Return (x, y) of the center of cell containing provided text 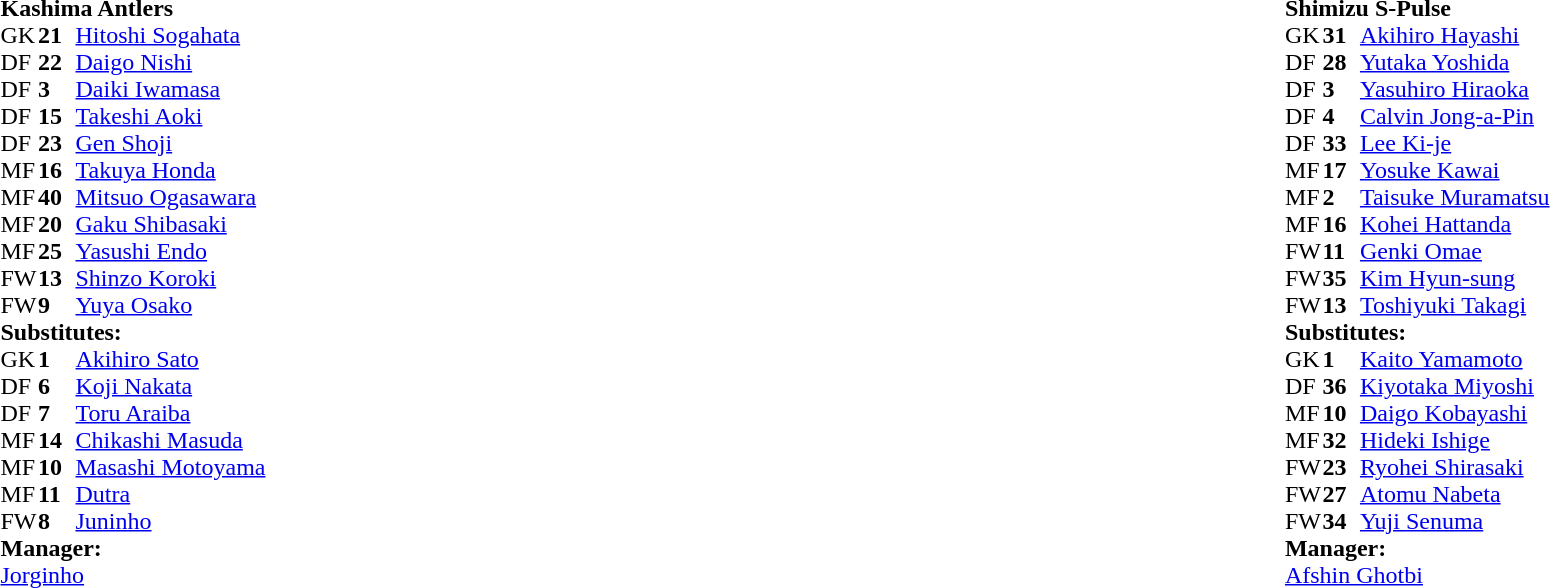
7 (57, 414)
Masashi Motoyama (171, 468)
Yutaka Yoshida (1455, 62)
6 (57, 386)
25 (57, 252)
34 (1341, 522)
Daiki Iwamasa (171, 90)
Akihiro Sato (171, 360)
4 (1341, 116)
Shinzo Koroki (171, 278)
8 (57, 522)
Lee Ki-je (1455, 144)
14 (57, 440)
Atomu Nabeta (1455, 494)
Yuya Osako (171, 306)
Taisuke Muramatsu (1455, 198)
Yasushi Endo (171, 252)
Hideki Ishige (1455, 440)
Kim Hyun-sung (1455, 278)
Takuya Honda (171, 170)
33 (1341, 144)
Gaku Shibasaki (171, 224)
Kiyotaka Miyoshi (1455, 386)
Toru Araiba (171, 414)
28 (1341, 62)
Daigo Kobayashi (1455, 414)
Genki Omae (1455, 252)
9 (57, 306)
40 (57, 198)
Dutra (171, 494)
Daigo Nishi (171, 62)
Chikashi Masuda (171, 440)
Koji Nakata (171, 386)
36 (1341, 386)
35 (1341, 278)
22 (57, 62)
Kaito Yamamoto (1455, 360)
Hitoshi Sogahata (171, 36)
20 (57, 224)
Yosuke Kawai (1455, 170)
2 (1341, 198)
32 (1341, 440)
Takeshi Aoki (171, 116)
Yasuhiro Hiraoka (1455, 90)
Juninho (171, 522)
Calvin Jong-a-Pin (1455, 116)
15 (57, 116)
Gen Shoji (171, 144)
Ryohei Shirasaki (1455, 468)
Kohei Hattanda (1455, 224)
21 (57, 36)
Toshiyuki Takagi (1455, 306)
17 (1341, 170)
Akihiro Hayashi (1455, 36)
Mitsuo Ogasawara (171, 198)
Yuji Senuma (1455, 522)
31 (1341, 36)
27 (1341, 494)
